Identify which cell holds the provided text, then report its [x, y] central coordinate. 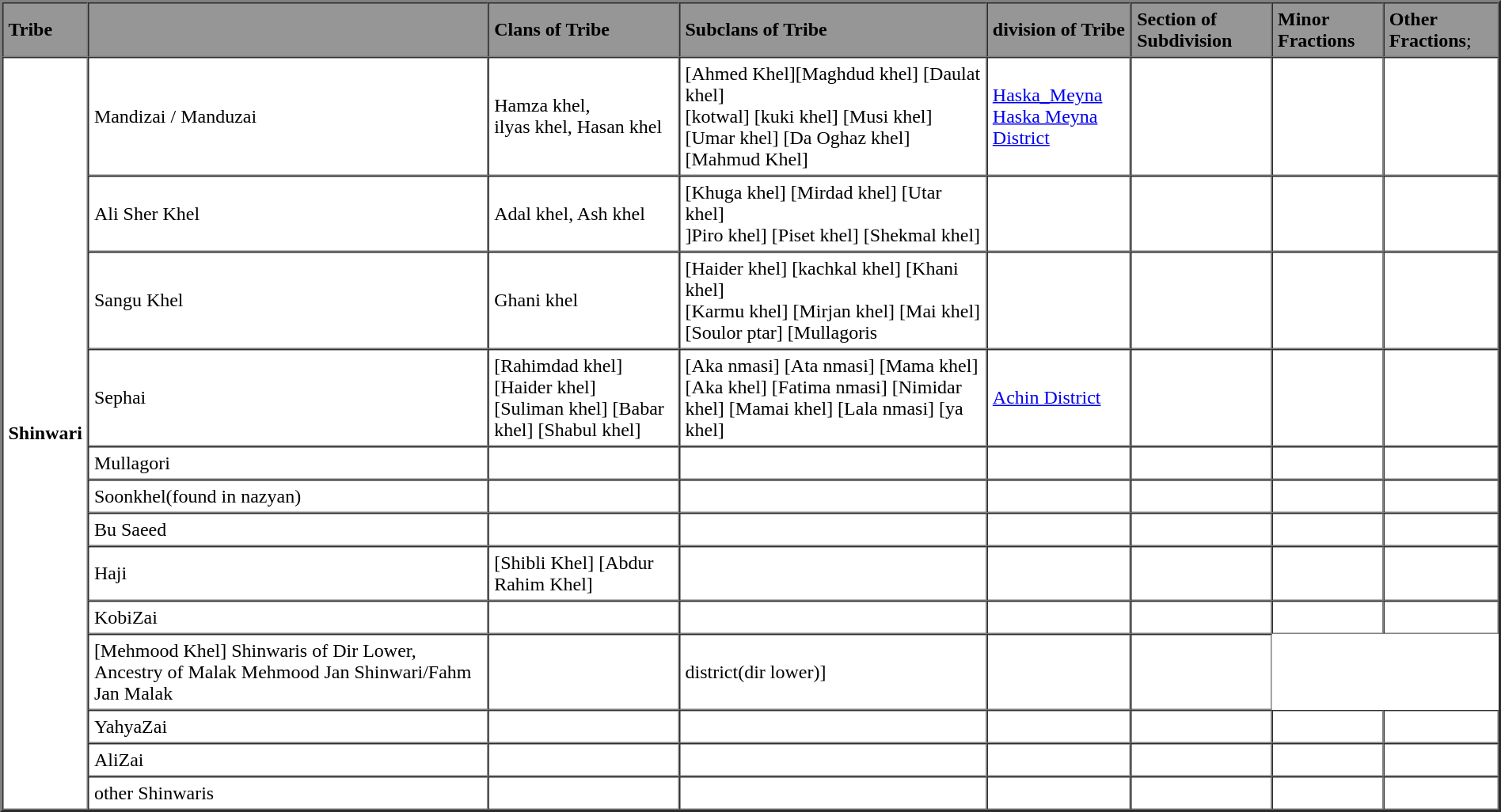
Sangu Khel [288, 301]
[Khuga khel] [Mirdad khel] [Utar khel]]Piro khel] [Piset khel] [Shekmal khel] [833, 214]
Ghani khel [584, 301]
AliZai [288, 760]
Other Fractions; [1441, 30]
Hamza khel,ilyas khel, Hasan khel [584, 116]
[Mehmood Khel] Shinwaris of Dir Lower, Ancestry of Malak Mehmood Jan Shinwari/Fahm Jan Malak [288, 672]
Bu Saeed [288, 529]
KobiZai [288, 617]
[Aka nmasi] [Ata nmasi] [Mama khel][Aka khel] [Fatima nmasi] [Nimidar khel] [Mamai khel] [Lala nmasi] [ya khel] [833, 397]
Soonkhel(found in nazyan) [288, 496]
other Shinwaris [288, 793]
Minor Fractions [1327, 30]
Mullagori [288, 463]
Adal khel, Ash khel [584, 214]
Mandizai / Manduzai [288, 116]
Haji [288, 573]
Section of Subdivision [1202, 30]
YahyaZai [288, 727]
Subclans of Tribe [833, 30]
Shinwari [45, 434]
Clans of Tribe [584, 30]
[Rahimdad khel] [Haider khel][Suliman khel] [Babar khel] [Shabul khel] [584, 397]
[Haider khel] [kachkal khel] [Khani khel][Karmu khel] [Mirjan khel] [Mai khel] [Soulor ptar] [Mullagoris [833, 301]
Ali Sher Khel [288, 214]
Achin District [1058, 397]
[Shibli Khel] [Abdur Rahim Khel] [584, 573]
Tribe [45, 30]
district(dir lower)] [833, 672]
[Ahmed Khel][Maghdud khel] [Daulat khel][kotwal] [kuki khel] [Musi khel] [Umar khel] [Da Oghaz khel] [Mahmud Khel] [833, 116]
Sephai [288, 397]
division of Tribe [1058, 30]
Haska_MeynaHaska Meyna District [1058, 116]
